Determine the (X, Y) coordinate at the center of the cell enclosing the given text.  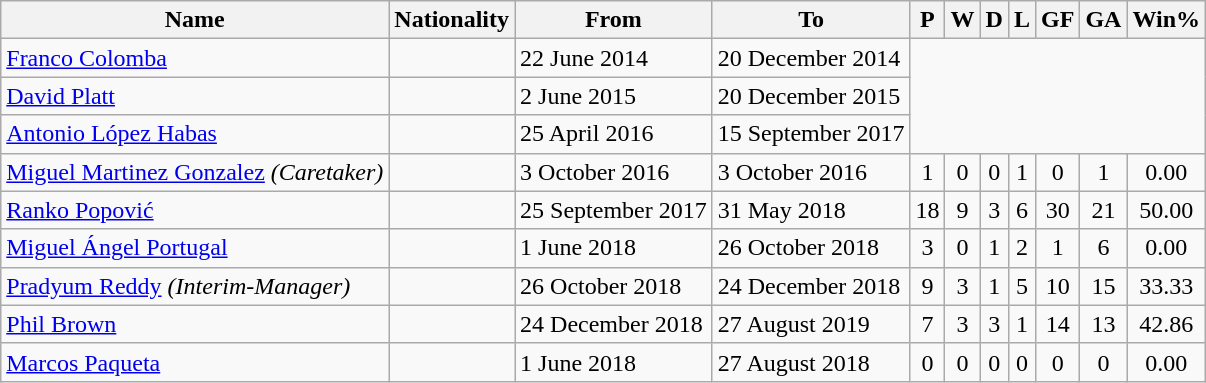
Antonio López Habas (195, 134)
Name (195, 20)
Win% (1166, 20)
10 (1058, 286)
25 April 2016 (614, 134)
D (994, 20)
David Platt (195, 96)
50.00 (1166, 210)
30 (1058, 210)
2 June 2015 (614, 96)
22 June 2014 (614, 58)
18 (928, 210)
21 (1104, 210)
7 (928, 324)
15 September 2017 (811, 134)
GA (1104, 20)
27 August 2018 (811, 362)
5 (1022, 286)
25 September 2017 (614, 210)
Miguel Ángel Portugal (195, 248)
To (811, 20)
42.86 (1166, 324)
From (614, 20)
13 (1104, 324)
W (962, 20)
P (928, 20)
15 (1104, 286)
33.33 (1166, 286)
31 May 2018 (811, 210)
GF (1058, 20)
L (1022, 20)
2 (1022, 248)
Ranko Popović (195, 210)
27 August 2019 (811, 324)
14 (1058, 324)
20 December 2014 (811, 58)
Phil Brown (195, 324)
20 December 2015 (811, 96)
Pradyum Reddy (Interim-Manager) (195, 286)
Franco Colomba (195, 58)
Marcos Paqueta (195, 362)
Miguel Martinez Gonzalez (Caretaker) (195, 172)
Nationality (452, 20)
